Output the (x, y) coordinate of the center of the cell containing the given text.  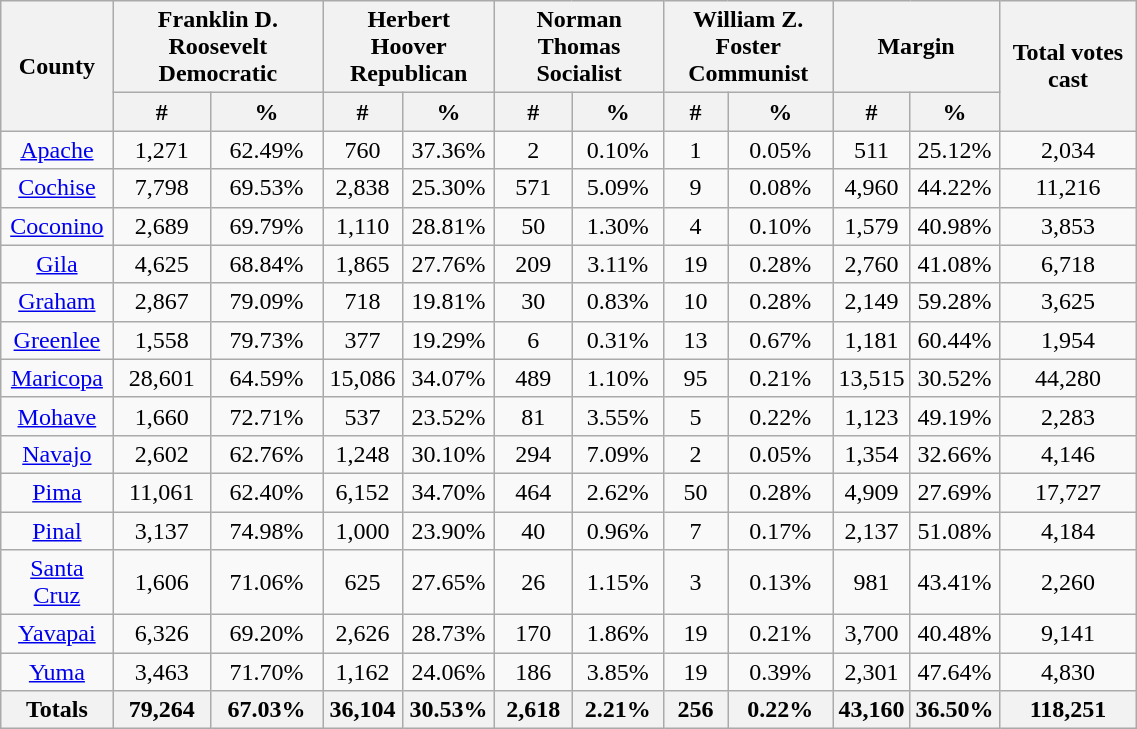
59.28% (954, 302)
10 (695, 302)
1,660 (162, 416)
24.06% (448, 672)
1,000 (363, 531)
13,515 (872, 378)
40 (534, 531)
377 (363, 340)
2.21% (618, 710)
1.30% (618, 226)
64.59% (266, 378)
718 (363, 302)
1,558 (162, 340)
44,280 (1068, 378)
294 (534, 454)
0.39% (780, 672)
25.12% (954, 150)
26 (534, 582)
3,625 (1068, 302)
81 (534, 416)
1,123 (872, 416)
74.98% (266, 531)
3.85% (618, 672)
27.65% (448, 582)
3,137 (162, 531)
2,626 (363, 634)
41.08% (954, 264)
7 (695, 531)
40.48% (954, 634)
49.19% (954, 416)
69.79% (266, 226)
571 (534, 188)
5 (695, 416)
3 (695, 582)
79.73% (266, 340)
5.09% (618, 188)
23.90% (448, 531)
2,034 (1068, 150)
1,271 (162, 150)
2.62% (618, 492)
28,601 (162, 378)
9,141 (1068, 634)
23.52% (448, 416)
Apache (57, 150)
2,618 (534, 710)
60.44% (954, 340)
30.52% (954, 378)
37.36% (448, 150)
County (57, 66)
2,838 (363, 188)
68.84% (266, 264)
4 (695, 226)
981 (872, 582)
30 (534, 302)
Graham (57, 302)
47.64% (954, 672)
0.96% (618, 531)
Yuma (57, 672)
7.09% (618, 454)
72.71% (266, 416)
40.98% (954, 226)
30.10% (448, 454)
6,718 (1068, 264)
3,463 (162, 672)
0.13% (780, 582)
Pima (57, 492)
Maricopa (57, 378)
1,579 (872, 226)
11,061 (162, 492)
3,700 (872, 634)
7,798 (162, 188)
28.81% (448, 226)
3.11% (618, 264)
13 (695, 340)
51.08% (954, 531)
1,954 (1068, 340)
62.40% (266, 492)
118,251 (1068, 710)
1,110 (363, 226)
0.08% (780, 188)
32.66% (954, 454)
256 (695, 710)
0.67% (780, 340)
1,865 (363, 264)
Total votes cast (1068, 66)
17,727 (1068, 492)
67.03% (266, 710)
0.83% (618, 302)
Totals (57, 710)
170 (534, 634)
209 (534, 264)
6,326 (162, 634)
Pinal (57, 531)
Cochise (57, 188)
95 (695, 378)
1 (695, 150)
Greenlee (57, 340)
9 (695, 188)
2,260 (1068, 582)
1,354 (872, 454)
Coconino (57, 226)
0.17% (780, 531)
34.70% (448, 492)
625 (363, 582)
44.22% (954, 188)
William Z. FosterCommunist (748, 47)
464 (534, 492)
Mohave (57, 416)
36,104 (363, 710)
760 (363, 150)
30.53% (448, 710)
537 (363, 416)
1,248 (363, 454)
2,149 (872, 302)
1.86% (618, 634)
25.30% (448, 188)
62.76% (266, 454)
2,867 (162, 302)
19.81% (448, 302)
36.50% (954, 710)
Herbert HooverRepublican (409, 47)
Norman ThomasSocialist (580, 47)
34.07% (448, 378)
1,181 (872, 340)
1,162 (363, 672)
28.73% (448, 634)
27.76% (448, 264)
1.10% (618, 378)
62.49% (266, 150)
11,216 (1068, 188)
6,152 (363, 492)
6 (534, 340)
27.69% (954, 492)
1.15% (618, 582)
43.41% (954, 582)
71.06% (266, 582)
0.31% (618, 340)
Santa Cruz (57, 582)
2,137 (872, 531)
4,184 (1068, 531)
19.29% (448, 340)
4,960 (872, 188)
4,909 (872, 492)
2,689 (162, 226)
2,602 (162, 454)
69.20% (266, 634)
Franklin D. RooseveltDemocratic (218, 47)
Margin (916, 47)
79,264 (162, 710)
4,146 (1068, 454)
Yavapai (57, 634)
15,086 (363, 378)
3.55% (618, 416)
511 (872, 150)
Gila (57, 264)
2,283 (1068, 416)
4,625 (162, 264)
2,760 (872, 264)
4,830 (1068, 672)
43,160 (872, 710)
79.09% (266, 302)
Navajo (57, 454)
1,606 (162, 582)
2,301 (872, 672)
186 (534, 672)
71.70% (266, 672)
69.53% (266, 188)
3,853 (1068, 226)
489 (534, 378)
